From the cell containing the given text, extract its center point as [x, y] coordinate. 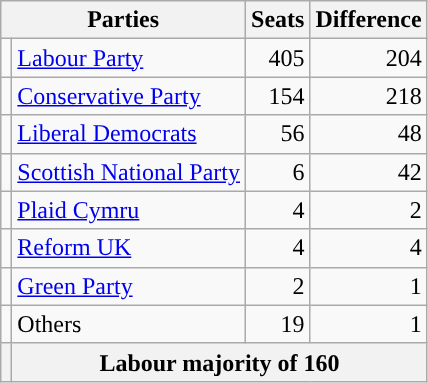
Others [129, 324]
218 [368, 96]
Plaid Cymru [129, 210]
48 [368, 134]
42 [368, 172]
Scottish National Party [129, 172]
19 [278, 324]
Labour majority of 160 [220, 362]
154 [278, 96]
Liberal Democrats [129, 134]
Conservative Party [129, 96]
405 [278, 58]
6 [278, 172]
Reform UK [129, 248]
Parties [124, 20]
Green Party [129, 286]
Labour Party [129, 58]
204 [368, 58]
Differ­ence [368, 20]
Seats [278, 20]
56 [278, 134]
